Pinpoint the cell where the given text exists, returning its [x, y] midpoint coordinate. 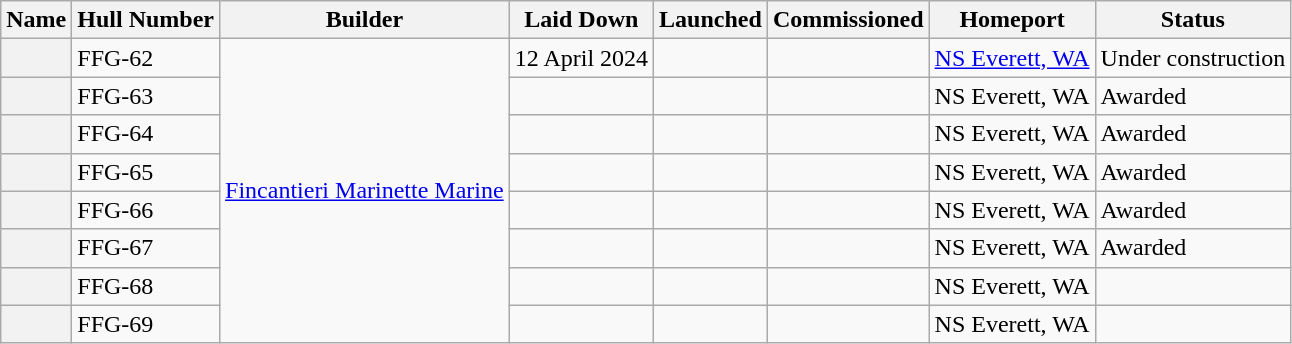
FFG-69 [146, 324]
FFG-64 [146, 134]
12 April 2024 [581, 58]
FFG-67 [146, 248]
Status [1193, 20]
Hull Number [146, 20]
Name [36, 20]
FFG-68 [146, 286]
FFG-65 [146, 172]
Laid Down [581, 20]
Commissioned [848, 20]
FFG-62 [146, 58]
Under construction [1193, 58]
Fincantieri Marinette Marine [365, 191]
FFG-66 [146, 210]
FFG-63 [146, 96]
Homeport [1012, 20]
Builder [365, 20]
Launched [711, 20]
